Find where the given text appears and provide that cell's center as (X, Y) coordinate. 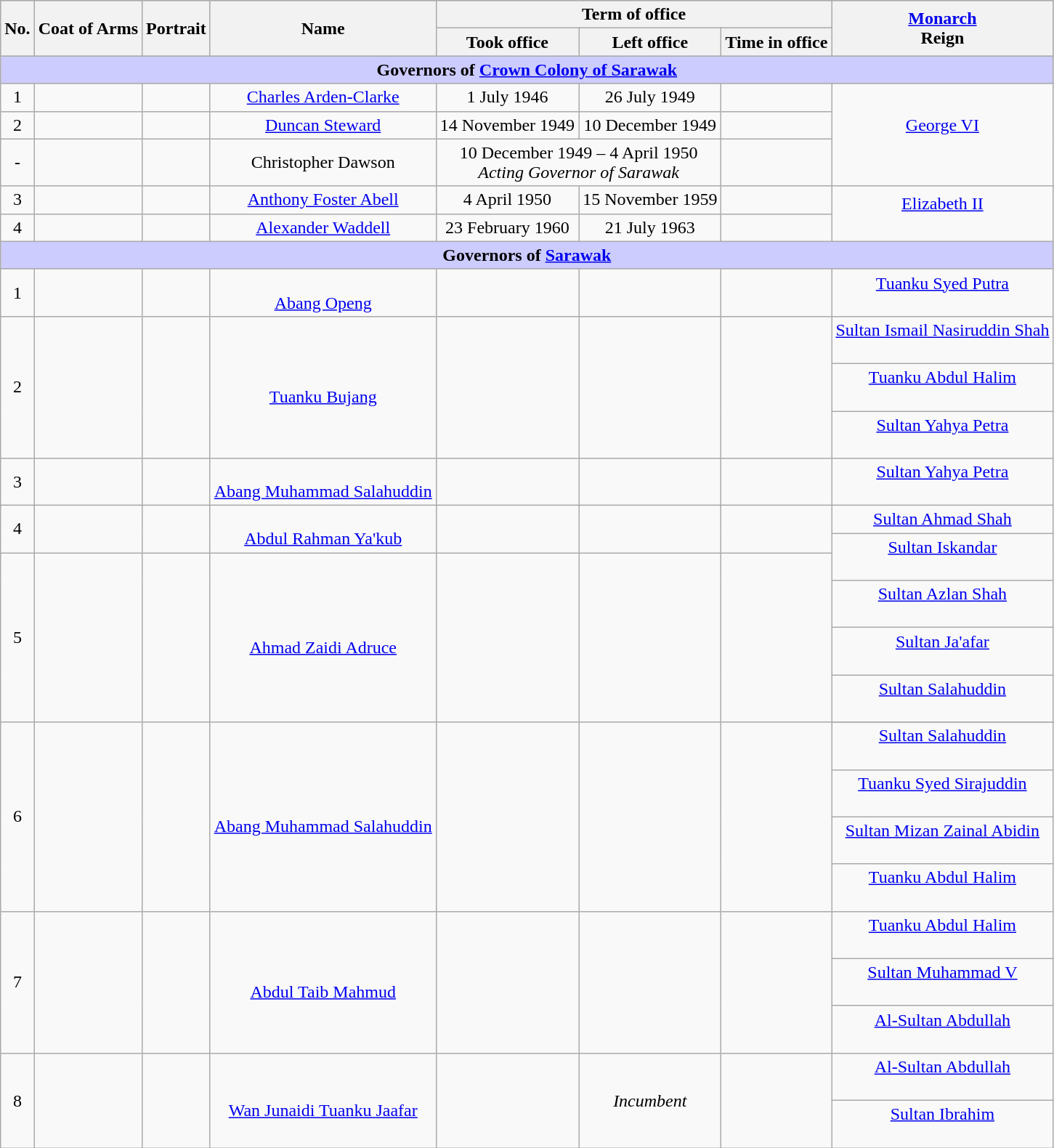
23 February 1960 (507, 227)
Sultan Ja'afar (943, 651)
Sultan Ibrahim (943, 1123)
8 (17, 1100)
No. (17, 28)
Sultan Muhammad V (943, 982)
14 November 1949 (507, 125)
Alexander Waddell (323, 227)
Christopher Dawson (323, 163)
Term of office (633, 15)
Sultan Iskandar (943, 557)
Sultan Azlan Shah (943, 605)
10 December 1949 – 4 April 1950Acting Governor of Sarawak (578, 163)
10 December 1949 (650, 125)
Left office (650, 42)
Sultan Ahmad Shah (943, 520)
Coat of Arms (88, 28)
Abdul Taib Mahmud (323, 982)
MonarchReign (943, 28)
15 November 1959 (650, 200)
Governors of Crown Colony of Sarawak (527, 70)
Time in office (777, 42)
Portrait (177, 28)
5 (17, 638)
21 July 1963 (650, 227)
Tuanku Syed Putra (943, 292)
Incumbent (650, 1100)
Governors of Sarawak (527, 255)
Duncan Steward (323, 125)
Tuanku Syed Sirajuddin (943, 793)
Sultan Mizan Zainal Abidin (943, 840)
7 (17, 982)
George VI (943, 135)
Ahmad Zaidi Adruce (323, 638)
1 July 1946 (507, 97)
- (17, 163)
Charles Arden-Clarke (323, 97)
6 (17, 817)
Abang Openg (323, 292)
Took office (507, 42)
26 July 1949 (650, 97)
Abdul Rahman Ya'kub (323, 529)
Anthony Foster Abell (323, 200)
Tuanku Bujang (323, 387)
Name (323, 28)
Wan Junaidi Tuanku Jaafar (323, 1100)
4 April 1950 (507, 200)
Elizabeth II (943, 214)
Sultan Ismail Nasiruddin Shah (943, 340)
